For the text-containing cell, return its midpoint in [X, Y] coordinate format. 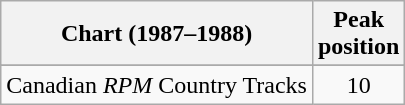
Canadian RPM Country Tracks [157, 85]
Chart (1987–1988) [157, 34]
Peakposition [358, 34]
10 [358, 85]
